Detect which cell encompasses the target text, then output its [X, Y] center coordinate. 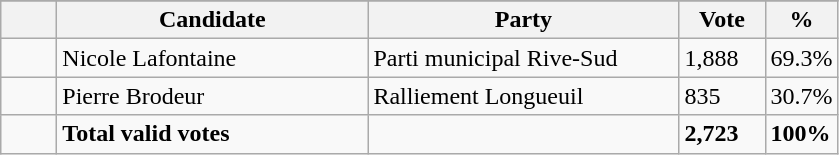
835 [722, 96]
Candidate [212, 20]
Ralliement Longueuil [524, 96]
Party [524, 20]
Nicole Lafontaine [212, 58]
Pierre Brodeur [212, 96]
30.7% [802, 96]
Total valid votes [212, 134]
Parti municipal Rive-Sud [524, 58]
100% [802, 134]
69.3% [802, 58]
Vote [722, 20]
2,723 [722, 134]
% [802, 20]
1,888 [722, 58]
